Provide the (x, y) coordinate of the cell's center where the given text is located.  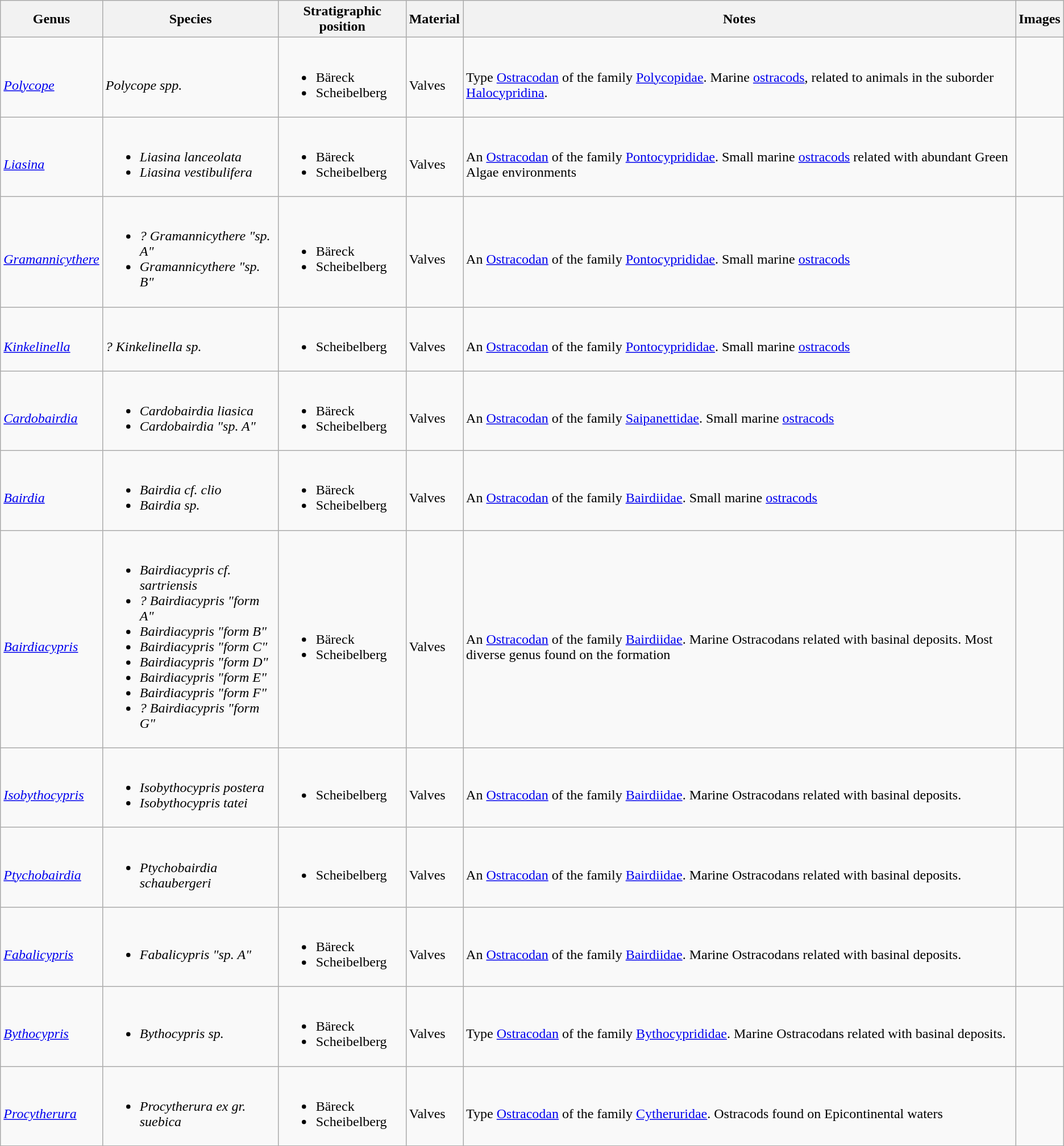
? Kinkelinella sp. (190, 339)
Ptychobairdia (51, 867)
An Ostracodan of the family Bairdiidae. Marine Ostracodans related with basinal deposits. Most diverse genus found on the formation (739, 639)
Fabalicypris "sp. A" (190, 947)
Bairdia (51, 490)
Notes (739, 19)
Isobythocypris (51, 787)
Fabalicypris (51, 947)
An Ostracodan of the family Pontocyprididae. Small marine ostracods related with abundant Green Algae environments (739, 157)
Genus (51, 19)
Type Ostracodan of the family Bythocyprididae. Marine Ostracodans related with basinal deposits. (739, 1026)
Stratigraphic position (342, 19)
Images (1040, 19)
An Ostracodan of the family Saipanettidae. Small marine ostracods (739, 411)
Liasina lanceolataLiasina vestibulifera (190, 157)
Polycope spp. (190, 77)
Kinkelinella (51, 339)
Bairdia cf. clioBairdia sp. (190, 490)
Procytherura (51, 1106)
Bythocypris (51, 1026)
Material (434, 19)
Type Ostracodan of the family Cytheruridae. Ostracods found on Epicontinental waters (739, 1106)
? Gramannicythere "sp. A"Gramannicythere "sp. B" (190, 252)
Polycope (51, 77)
Gramannicythere (51, 252)
Species (190, 19)
Cardobairdia (51, 411)
Cardobairdia liasicaCardobairdia "sp. A" (190, 411)
An Ostracodan of the family Bairdiidae. Small marine ostracods (739, 490)
Type Ostracodan of the family Polycopidae. Marine ostracods, related to animals in the suborder Halocypridina. (739, 77)
Isobythocypris posteraIsobythocypris tatei (190, 787)
Liasina (51, 157)
Bairdiacypris (51, 639)
Bythocypris sp. (190, 1026)
Procytherura ex gr. suebica (190, 1106)
Ptychobairdia schaubergeri (190, 867)
